Return the (x, y) coordinate for the center point of the cell that contains the specified text.  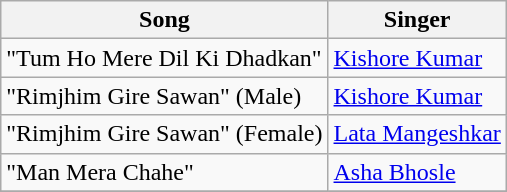
"Rimjhim Gire Sawan" (Female) (164, 134)
Song (164, 20)
"Man Mera Chahe" (164, 172)
"Rimjhim Gire Sawan" (Male) (164, 96)
"Tum Ho Mere Dil Ki Dhadkan" (164, 58)
Lata Mangeshkar (417, 134)
Singer (417, 20)
Asha Bhosle (417, 172)
